Capture the cell that displays the provided text and extract its [x, y] central coordinate. 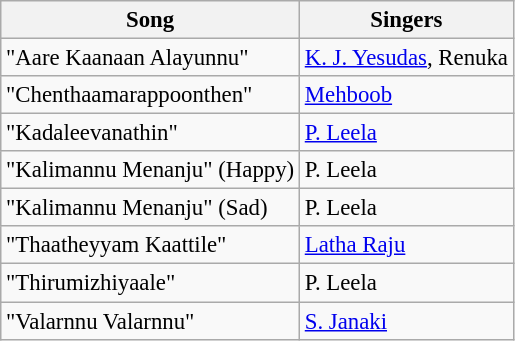
Song [150, 20]
S. Janaki [406, 321]
"Thaatheyyam Kaattile" [150, 245]
"Thirumizhiyaale" [150, 283]
"Kalimannu Menanju" (Sad) [150, 208]
Mehboob [406, 95]
"Aare Kaanaan Alayunnu" [150, 58]
"Kadaleevanathin" [150, 133]
Latha Raju [406, 245]
K. J. Yesudas, Renuka [406, 58]
"Kalimannu Menanju" (Happy) [150, 170]
"Chenthaamarappoonthen" [150, 95]
Singers [406, 20]
"Valarnnu Valarnnu" [150, 321]
